Locate the cell with the specified text and output its (x, y) center coordinate. 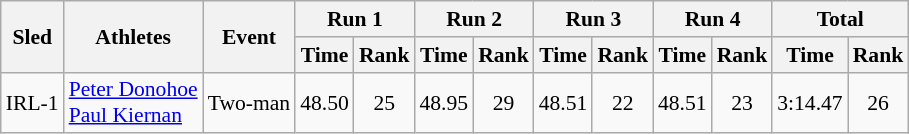
25 (384, 102)
Sled (32, 36)
22 (622, 102)
Run 3 (594, 19)
Run 2 (474, 19)
Run 4 (712, 19)
26 (878, 102)
Peter DonohoePaul Kiernan (134, 102)
Event (250, 36)
Athletes (134, 36)
29 (504, 102)
Run 1 (354, 19)
IRL-1 (32, 102)
Two-man (250, 102)
23 (742, 102)
Total (840, 19)
48.50 (324, 102)
48.95 (444, 102)
3:14.47 (810, 102)
